From the cell containing the given text, extract its center point as [x, y] coordinate. 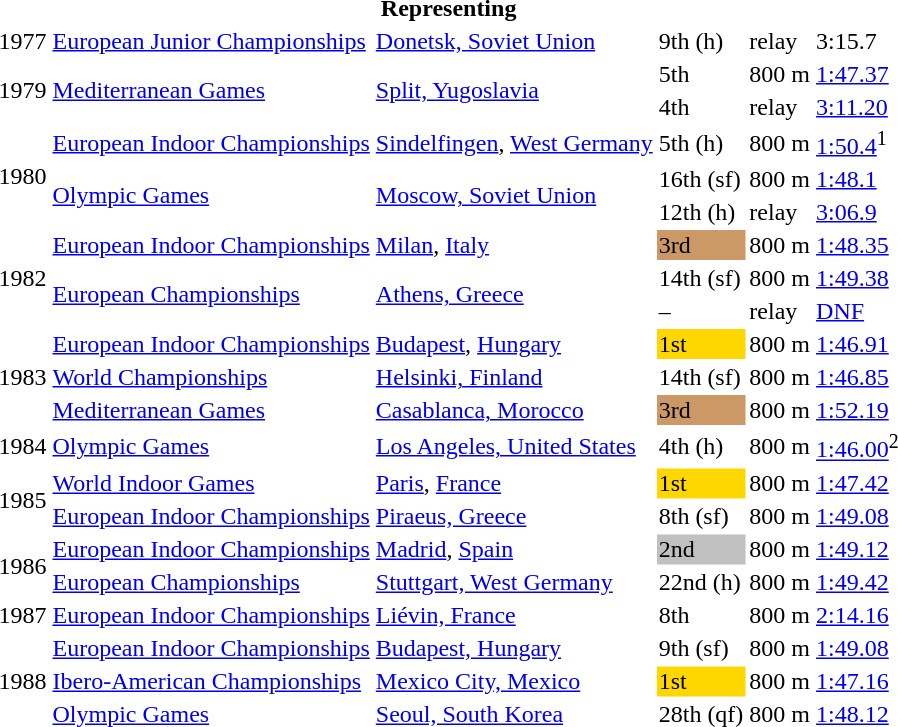
9th (h) [701, 41]
Sindelfingen, West Germany [514, 143]
5th (h) [701, 143]
12th (h) [701, 212]
4th (h) [701, 446]
World Indoor Games [211, 483]
Moscow, Soviet Union [514, 196]
European Junior Championships [211, 41]
Athens, Greece [514, 294]
Paris, France [514, 483]
5th [701, 74]
Donetsk, Soviet Union [514, 41]
– [701, 311]
Mexico City, Mexico [514, 681]
9th (sf) [701, 648]
Madrid, Spain [514, 549]
Ibero-American Championships [211, 681]
Milan, Italy [514, 245]
Stuttgart, West Germany [514, 582]
Casablanca, Morocco [514, 410]
Liévin, France [514, 615]
8th (sf) [701, 516]
2nd [701, 549]
Split, Yugoslavia [514, 90]
Piraeus, Greece [514, 516]
Los Angeles, United States [514, 446]
16th (sf) [701, 179]
4th [701, 107]
22nd (h) [701, 582]
8th [701, 615]
Helsinki, Finland [514, 377]
World Championships [211, 377]
